Identify which cell holds the provided text, then report its (x, y) central coordinate. 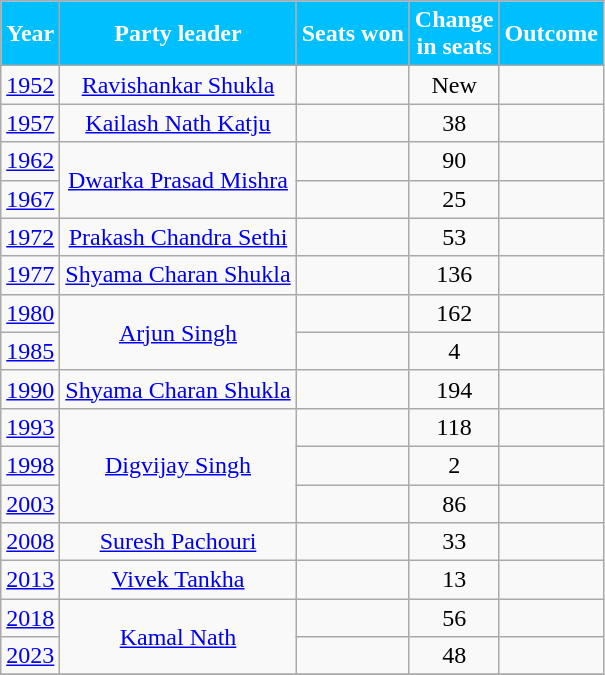
Changein seats (454, 34)
25 (454, 199)
2023 (30, 656)
1990 (30, 389)
Suresh Pachouri (178, 542)
Kamal Nath (178, 637)
Ravishankar Shukla (178, 85)
2003 (30, 503)
90 (454, 161)
38 (454, 123)
1985 (30, 351)
1967 (30, 199)
2013 (30, 580)
1962 (30, 161)
194 (454, 389)
Vivek Tankha (178, 580)
Digvijay Singh (178, 465)
Year (30, 34)
1977 (30, 275)
48 (454, 656)
Outcome (551, 34)
2 (454, 465)
Prakash Chandra Sethi (178, 237)
118 (454, 427)
1972 (30, 237)
2018 (30, 618)
162 (454, 313)
1998 (30, 465)
2008 (30, 542)
4 (454, 351)
33 (454, 542)
53 (454, 237)
Dwarka Prasad Mishra (178, 180)
Arjun Singh (178, 332)
Kailash Nath Katju (178, 123)
86 (454, 503)
1952 (30, 85)
56 (454, 618)
1993 (30, 427)
13 (454, 580)
Seats won (352, 34)
1957 (30, 123)
New (454, 85)
Party leader (178, 34)
136 (454, 275)
1980 (30, 313)
